Pinpoint the cell where the given text exists, returning its (x, y) midpoint coordinate. 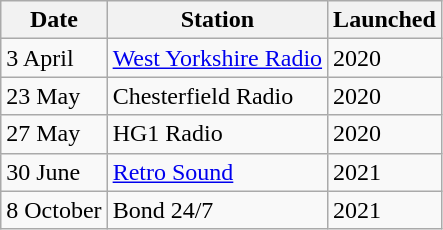
3 April (54, 58)
23 May (54, 96)
West Yorkshire Radio (217, 58)
27 May (54, 134)
Bond 24/7 (217, 210)
Date (54, 20)
Launched (385, 20)
8 October (54, 210)
30 June (54, 172)
HG1 Radio (217, 134)
Retro Sound (217, 172)
Station (217, 20)
Chesterfield Radio (217, 96)
